For the text-containing cell, return its midpoint in [X, Y] coordinate format. 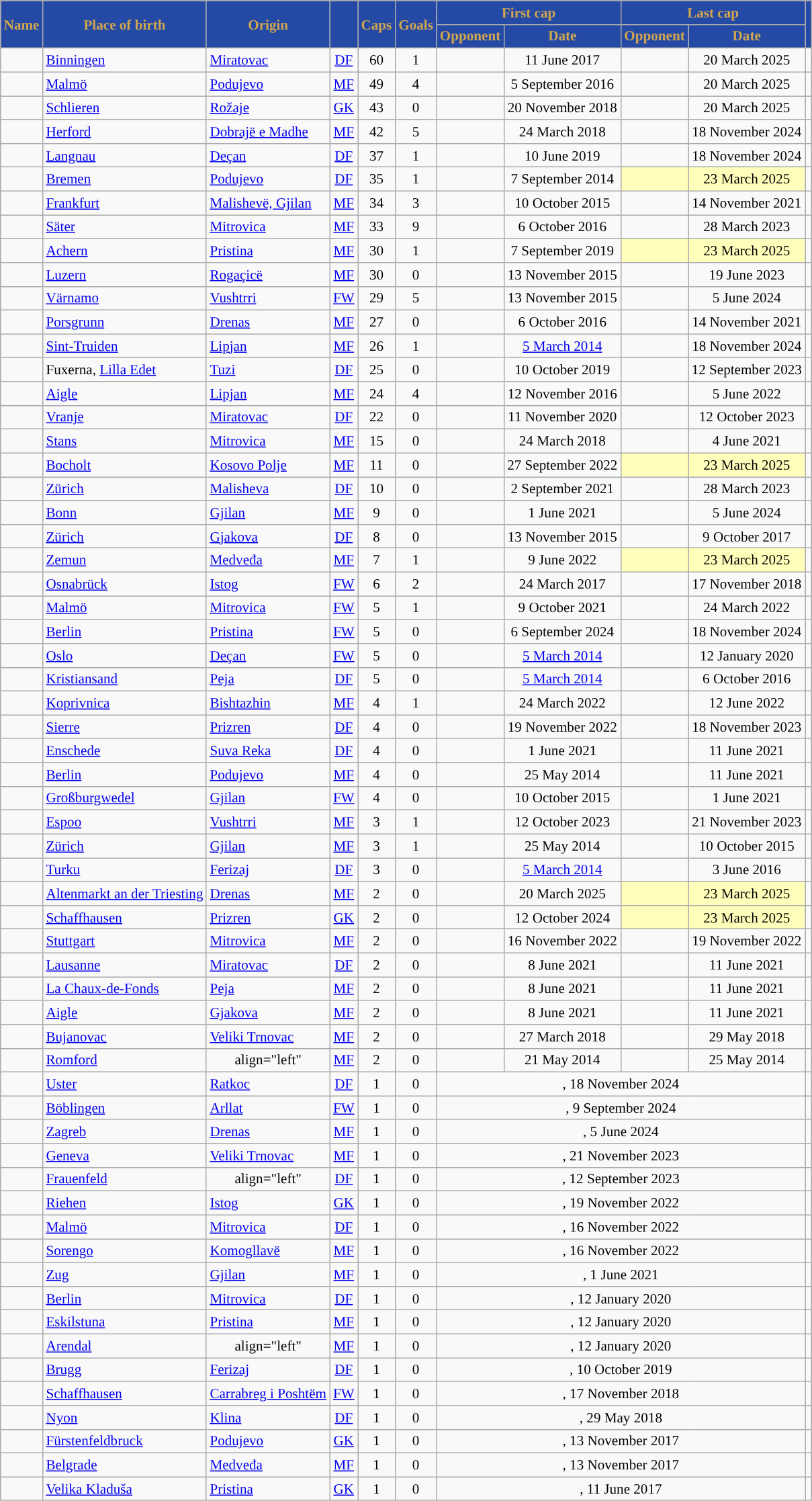
24 March 2017 [562, 583]
Langnau [124, 155]
, 29 May 2018 [621, 1418]
Vranje [124, 417]
Bishtazhin [268, 703]
Oslo [124, 656]
4 June 2021 [747, 441]
25 [377, 370]
Romford [124, 1060]
Bujanovac [124, 1036]
Nyon [124, 1418]
, 12 September 2023 [621, 1178]
Name [21, 24]
12 January 2020 [747, 656]
Koprivnica [124, 703]
Frankfurt [124, 203]
2 September 2021 [562, 489]
Bonn [124, 512]
Altenmarkt an der Triesting [124, 894]
6 [377, 583]
Fuxerna, Lilla Edet [124, 370]
Fürstenfeldbruck [124, 1441]
Geneva [124, 1156]
Komogllavë [268, 1251]
9 October 2017 [747, 536]
49 [377, 83]
12 October 2024 [562, 916]
Suva Reka [268, 750]
11 November 2020 [562, 417]
27 September 2022 [562, 465]
7 [377, 560]
8 [377, 536]
Belgrade [124, 1465]
, 5 June 2024 [621, 1131]
La Chaux-de-Fonds [124, 989]
Osnabrück [124, 583]
Goals [416, 24]
, 1 June 2021 [621, 1274]
, 18 November 2024 [621, 1084]
19 June 2023 [747, 274]
21 November 2023 [747, 822]
35 [377, 179]
3 June 2016 [747, 869]
9 June 2022 [562, 560]
Klina [268, 1418]
29 [377, 298]
Sint-Truiden [124, 345]
17 November 2018 [747, 583]
Espoo [124, 822]
27 [377, 323]
Brugg [124, 1369]
Malishevë, Gjilan [268, 203]
Binningen [124, 60]
Kosovo Polje [268, 465]
Värnamo [124, 298]
60 [377, 60]
26 [377, 345]
10 June 2019 [562, 155]
Frauenfeld [124, 1178]
22 [377, 417]
Origin [268, 24]
34 [377, 203]
Carrabreg i Poshtëm [268, 1393]
Dobrajë e Madhe [268, 132]
Arendal [124, 1345]
21 May 2014 [562, 1060]
Arllat [268, 1107]
10 October 2019 [562, 370]
5 June 2022 [747, 394]
Stuttgart [124, 941]
, 17 November 2018 [621, 1393]
24 [377, 394]
6 September 2024 [562, 632]
Zemun [124, 560]
Achern [124, 250]
Säter [124, 227]
29 May 2018 [747, 1036]
Malisheva [268, 489]
Stans [124, 441]
, 10 October 2019 [621, 1369]
Enschede [124, 750]
Last cap [713, 12]
7 September 2019 [562, 250]
Eskilstuna [124, 1322]
11 [377, 465]
Turku [124, 869]
Tuzi [268, 370]
15 [377, 441]
16 November 2022 [562, 941]
Zagreb [124, 1131]
, 19 November 2022 [621, 1203]
Porsgrunn [124, 323]
12 June 2022 [747, 703]
20 November 2018 [562, 108]
First cap [529, 12]
18 November 2023 [747, 727]
33 [377, 227]
, 21 November 2023 [621, 1156]
Bremen [124, 179]
Caps [377, 24]
7 September 2014 [562, 179]
Zug [124, 1274]
Sorengo [124, 1251]
37 [377, 155]
Böblingen [124, 1107]
Kristiansand [124, 679]
Großburgwedel [124, 798]
Herford [124, 132]
, 11 June 2017 [621, 1489]
, 9 September 2024 [621, 1107]
Rogaçicë [268, 274]
12 September 2023 [747, 370]
9 October 2021 [562, 607]
Riehen [124, 1203]
12 November 2016 [562, 394]
42 [377, 132]
Uster [124, 1084]
27 March 2018 [562, 1036]
43 [377, 108]
Lausanne [124, 965]
Luzern [124, 274]
Schlieren [124, 108]
Velika Kladuša [124, 1489]
Bocholt [124, 465]
10 [377, 489]
Rožaje [268, 108]
5 September 2016 [562, 83]
Ratkoc [268, 1084]
Sierre [124, 727]
Place of birth [124, 24]
11 June 2017 [562, 60]
